Provide the (x, y) coordinate of the cell's center where the given text is located.  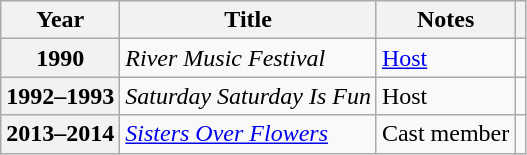
Year (60, 20)
River Music Festival (248, 58)
1990 (60, 58)
Title (248, 20)
Cast member (445, 134)
Saturday Saturday Is Fun (248, 96)
Sisters Over Flowers (248, 134)
2013–2014 (60, 134)
Notes (445, 20)
1992–1993 (60, 96)
